Capture the cell that displays the provided text and extract its [x, y] central coordinate. 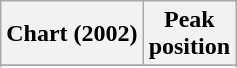
Chart (2002) [72, 34]
Peakposition [189, 34]
